Pinpoint the cell where the given text exists, returning its (X, Y) midpoint coordinate. 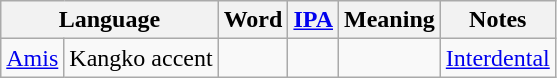
Kangko accent (141, 58)
IPA (314, 20)
Meaning (390, 20)
Notes (498, 20)
Amis (32, 58)
Word (253, 20)
Interdental (498, 58)
Language (110, 20)
